Extract the [X, Y] coordinate from the center of the cell holding the provided text.  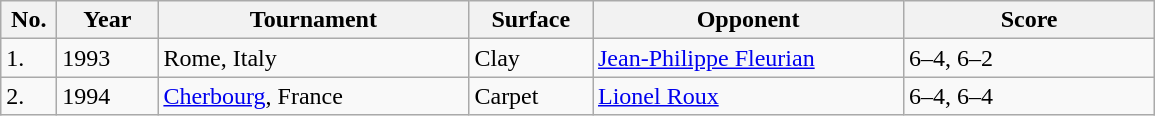
Lionel Roux [748, 96]
Surface [531, 20]
Year [108, 20]
1994 [108, 96]
6–4, 6–4 [1030, 96]
Rome, Italy [314, 58]
Carpet [531, 96]
Tournament [314, 20]
Opponent [748, 20]
2. [29, 96]
6–4, 6–2 [1030, 58]
Clay [531, 58]
Score [1030, 20]
Jean-Philippe Fleurian [748, 58]
1. [29, 58]
Cherbourg, France [314, 96]
1993 [108, 58]
No. [29, 20]
